Detect which cell encompasses the target text, then output its [X, Y] center coordinate. 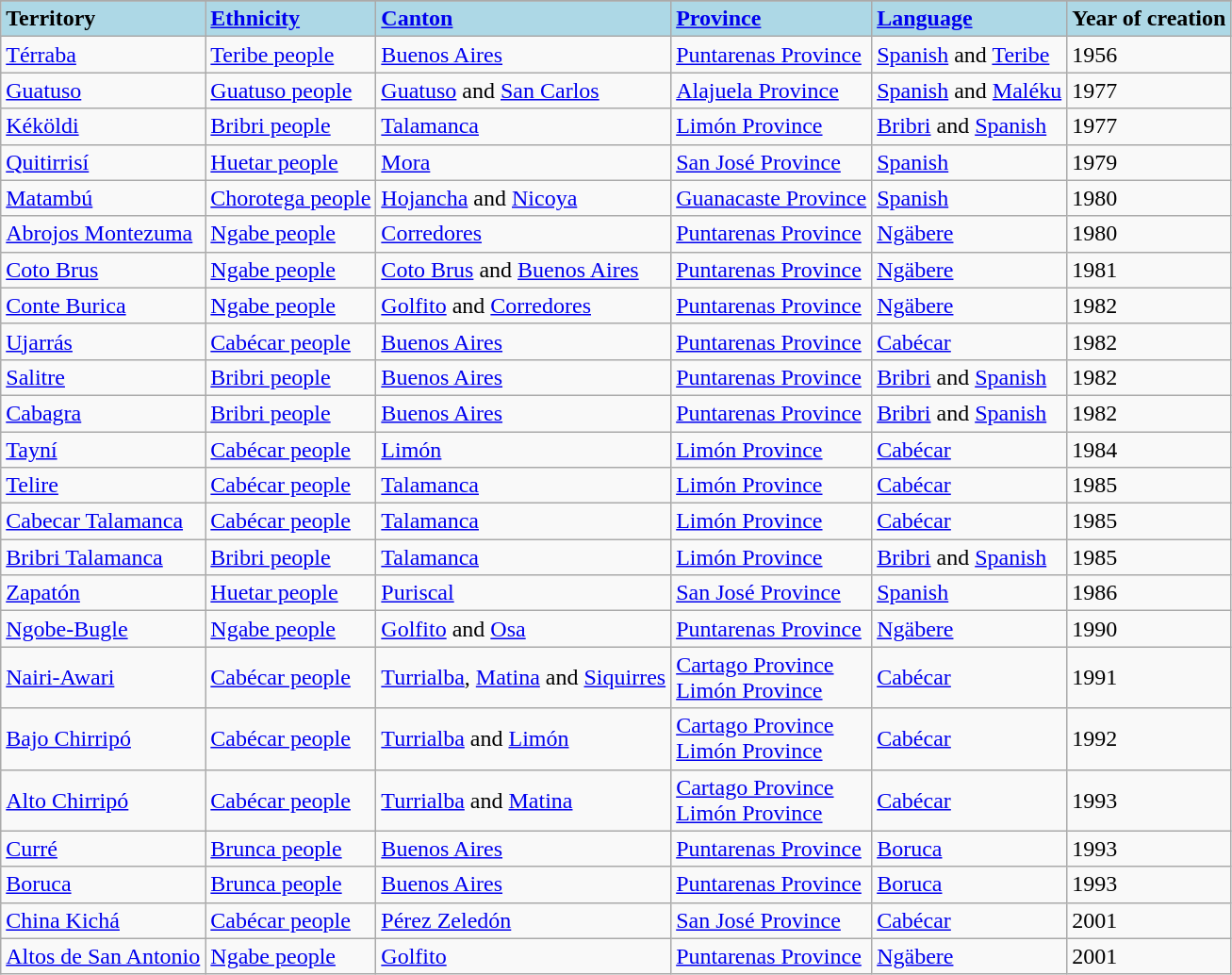
Language [969, 19]
China Kichá [104, 920]
Spanish and Teribe [969, 55]
Turrialba and Limón [524, 739]
Golfito and Corredores [524, 306]
Bajo Chirripó [104, 739]
Curré [104, 849]
Zapatón [104, 593]
Térraba [104, 55]
1986 [1149, 593]
Province [771, 19]
Abrojos Montezuma [104, 234]
Guanacaste Province [771, 198]
Guatuso people [290, 91]
Guatuso [104, 91]
Canton [524, 19]
Telire [104, 486]
1979 [1149, 162]
1981 [1149, 270]
Golfito and Osa [524, 629]
Year of creation [1149, 19]
Alto Chirripó [104, 800]
Kéköldi [104, 126]
Turrialba and Matina [524, 800]
Mora [524, 162]
Corredores [524, 234]
Ethnicity [290, 19]
Nairi-Awari [104, 677]
Ujarrás [104, 341]
1984 [1149, 450]
Chorotega people [290, 198]
1956 [1149, 55]
Quitirrisí [104, 162]
Matambú [104, 198]
Tayní [104, 450]
Altos de San Antonio [104, 956]
Salitre [104, 377]
Coto Brus and Buenos Aires [524, 270]
Cabagra [104, 413]
1991 [1149, 677]
Guatuso and San Carlos [524, 91]
Limón [524, 450]
Ngobe-Bugle [104, 629]
Conte Burica [104, 306]
Bribri Talamanca [104, 557]
Spanish and Maléku [969, 91]
Coto Brus [104, 270]
1990 [1149, 629]
Alajuela Province [771, 91]
Puriscal [524, 593]
Pérez Zeledón [524, 920]
1992 [1149, 739]
Golfito [524, 956]
Turrialba, Matina and Siquirres [524, 677]
Cabecar Talamanca [104, 521]
Territory [104, 19]
Teribe people [290, 55]
Hojancha and Nicoya [524, 198]
